Search for the cell housing the specified text and yield its [x, y] center coordinate. 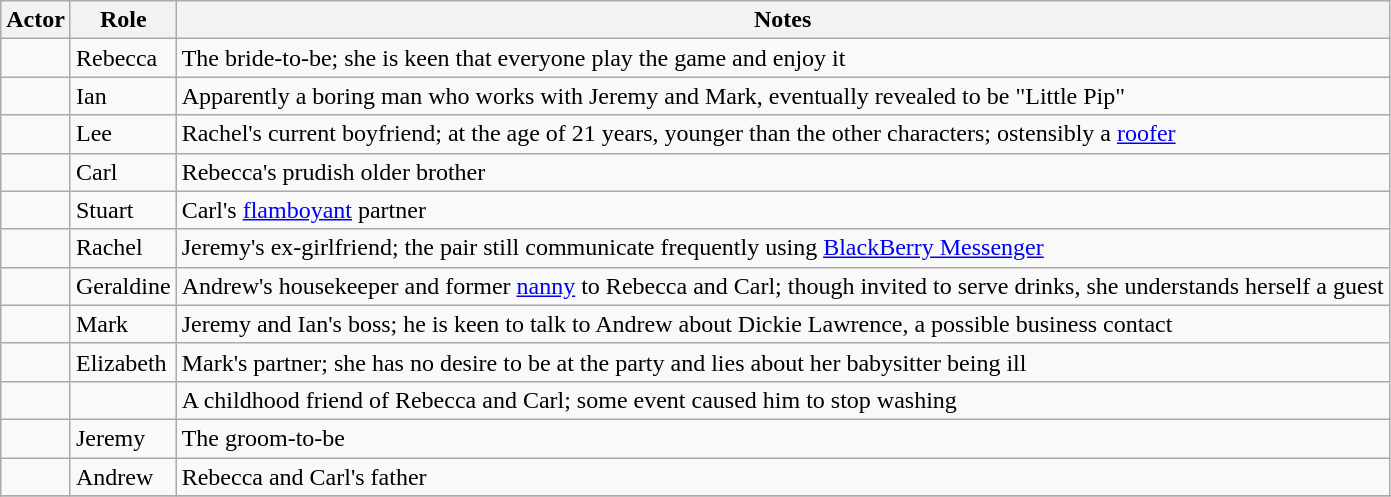
Mark's partner; she has no desire to be at the party and lies about her babysitter being ill [782, 362]
Jeremy [123, 438]
Rebecca's prudish older brother [782, 172]
The bride-to-be; she is keen that everyone play the game and enjoy it [782, 58]
Jeremy's ex-girlfriend; the pair still communicate frequently using BlackBerry Messenger [782, 248]
A childhood friend of Rebecca and Carl; some event caused him to stop washing [782, 400]
Rebecca and Carl's father [782, 477]
Jeremy and Ian's boss; he is keen to talk to Andrew about Dickie Lawrence, a possible business contact [782, 324]
Carl's flamboyant partner [782, 210]
Role [123, 20]
Andrew's housekeeper and former nanny to Rebecca and Carl; though invited to serve drinks, she understands herself a guest [782, 286]
Notes [782, 20]
Actor [36, 20]
The groom-to-be [782, 438]
Lee [123, 134]
Ian [123, 96]
Rebecca [123, 58]
Geraldine [123, 286]
Carl [123, 172]
Rachel [123, 248]
Mark [123, 324]
Rachel's current boyfriend; at the age of 21 years, younger than the other characters; ostensibly a roofer [782, 134]
Stuart [123, 210]
Apparently a boring man who works with Jeremy and Mark, eventually revealed to be "Little Pip" [782, 96]
Andrew [123, 477]
Elizabeth [123, 362]
